Scan for the cell matching the given text and deliver its [x, y] coordinate at center. 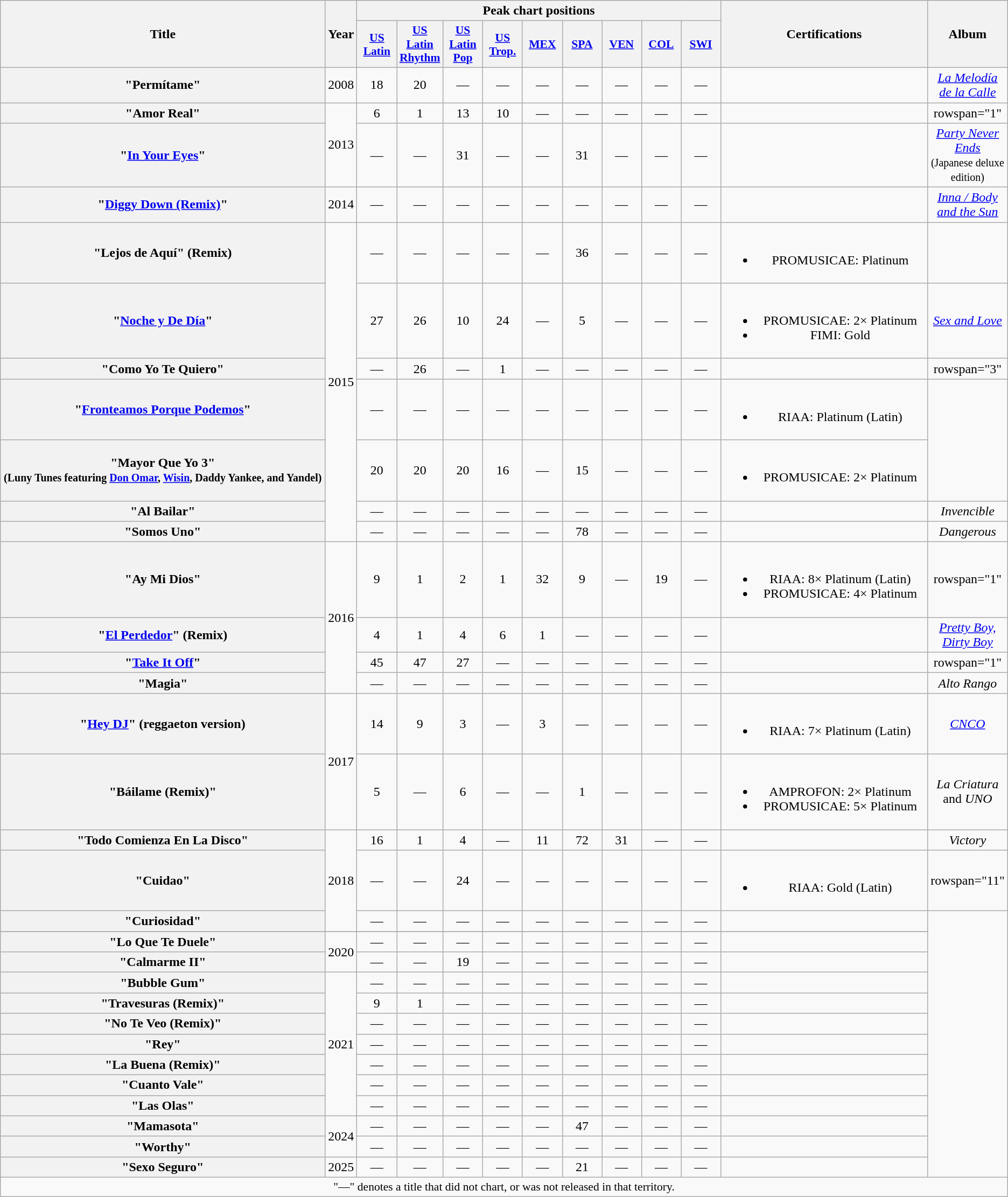
32 [542, 579]
21 [582, 1167]
Victory [968, 839]
Party Never Ends(Japanese deluxe edition) [968, 155]
La Melodía de la Calle [968, 85]
"Al Bailar" [163, 511]
"Todo Comienza En La Disco" [163, 839]
"El Perdedor" (Remix) [163, 634]
MEX [542, 44]
"Diggy Down (Remix)" [163, 205]
"Mayor Que Yo 3" (Luny Tunes featuring Don Omar, Wisin, Daddy Yankee, and Yandel) [163, 471]
PROMUSICAE: 2× Platinum [824, 471]
"Noche y De Día" [163, 321]
rowspan="11" [968, 881]
Year [341, 34]
"Lo Que Te Duele" [163, 942]
2014 [341, 205]
Alto Rango [968, 683]
45 [377, 662]
rowspan="3" [968, 369]
"Las Olas" [163, 1105]
US LatinPop [463, 44]
"In Your Eyes" [163, 155]
2018 [341, 880]
2013 [341, 144]
"Take It Off" [163, 662]
USTrop. [502, 44]
13 [463, 113]
"Cuidao" [163, 881]
"Hey DJ" (reggaeton version) [163, 724]
Title [163, 34]
"No Te Veo (Remix)" [163, 1024]
"Ay Mi Dios" [163, 579]
Inna / Body and the Sun [968, 205]
USLatin [377, 44]
SPA [582, 44]
"Rey" [163, 1044]
"—" denotes a title that did not chart, or was not released in that territory. [504, 1187]
Pretty Boy, Dirty Boy [968, 634]
"Travesuras (Remix)" [163, 1003]
US Latin Rhythm [420, 44]
Certifications [824, 34]
PROMUSICAE: Platinum [824, 253]
"Mamasota" [163, 1126]
VEN [622, 44]
14 [377, 724]
"Curiosidad" [163, 921]
Peak chart positions [538, 11]
La Criatura and UNO [968, 792]
"Calmarme II" [163, 962]
"Permítame" [163, 85]
Invencible [968, 511]
2017 [341, 761]
CNCO [968, 724]
2015 [341, 382]
RIAA: 7× Platinum (Latin) [824, 724]
Album [968, 34]
15 [582, 471]
"Cuanto Vale" [163, 1085]
11 [542, 839]
"Lejos de Aquí" (Remix) [163, 253]
AMPROFON: 2× PlatinumPROMUSICAE: 5× Platinum [824, 792]
COL [661, 44]
RIAA: Gold (Latin) [824, 881]
2008 [341, 85]
2020 [341, 952]
2025 [341, 1167]
"Fronteamos Porque Podemos" [163, 409]
2021 [341, 1044]
"Báilame (Remix)" [163, 792]
"La Buena (Remix)" [163, 1065]
"Amor Real" [163, 113]
2024 [341, 1136]
Sex and Love [968, 321]
"Bubble Gum" [163, 983]
"Como Yo Te Quiero" [163, 369]
RIAA: 8× Platinum (Latin)PROMUSICAE: 4× Platinum [824, 579]
"Magia" [163, 683]
2 [463, 579]
78 [582, 531]
"Worthy" [163, 1146]
RIAA: Platinum (Latin) [824, 409]
72 [582, 839]
Dangerous [968, 531]
SWI [701, 44]
18 [377, 85]
"Somos Uno" [163, 531]
"Sexo Seguro" [163, 1167]
2016 [341, 617]
PROMUSICAE: 2× PlatinumFIMI: Gold [824, 321]
36 [582, 253]
